Locate the cell with the specified text and output its [x, y] center coordinate. 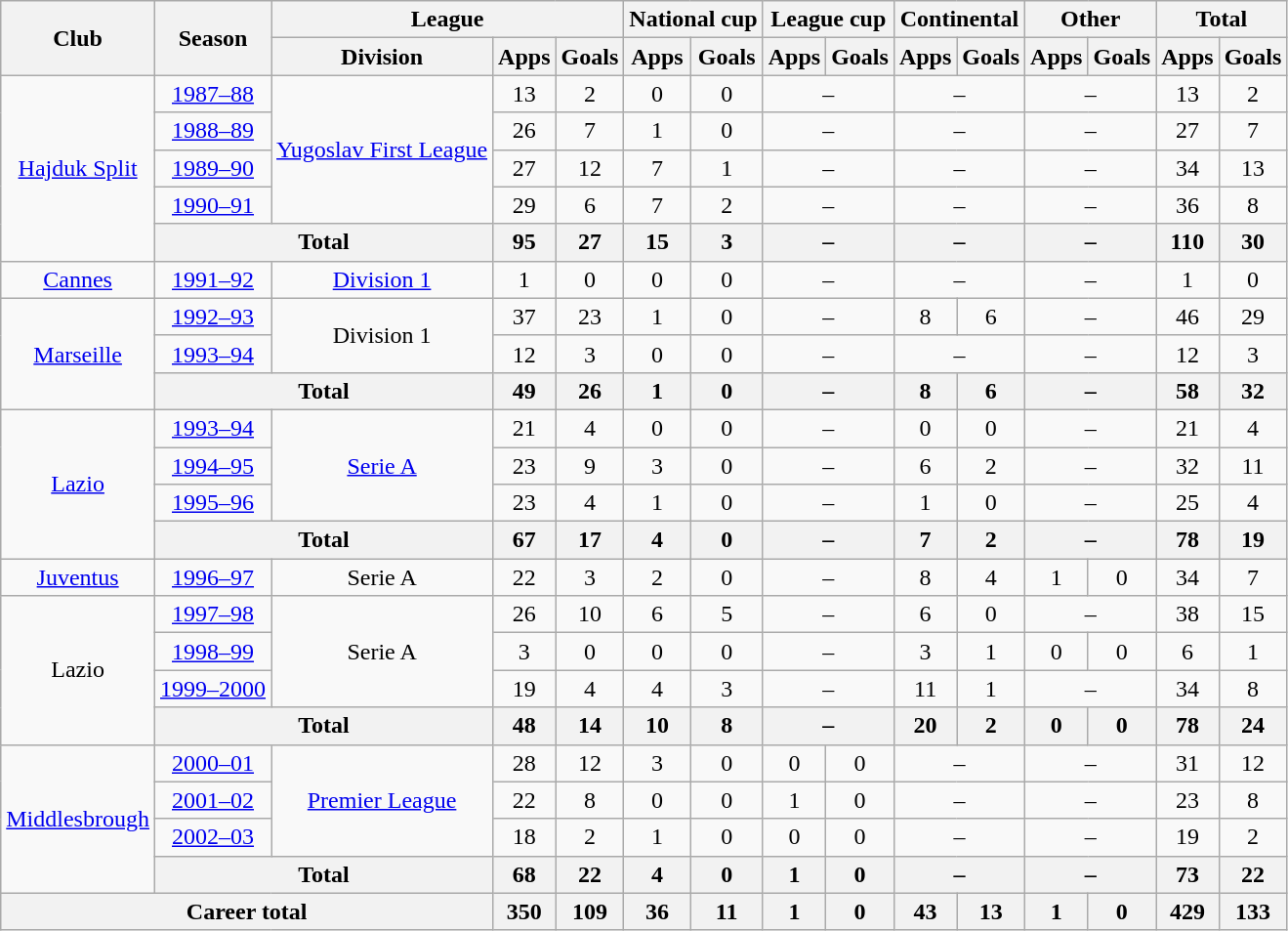
95 [524, 242]
17 [590, 540]
46 [1187, 317]
14 [590, 726]
1997–98 [213, 614]
25 [1187, 503]
1994–95 [213, 466]
1992–93 [213, 317]
Division [383, 57]
30 [1253, 242]
73 [1187, 874]
1998–99 [213, 652]
350 [524, 911]
109 [590, 911]
18 [524, 837]
20 [925, 726]
1988–89 [213, 131]
Middlesbrough [78, 819]
5 [727, 614]
1990–91 [213, 205]
2000–01 [213, 763]
133 [1253, 911]
49 [524, 391]
Marseille [78, 354]
110 [1187, 242]
1987–88 [213, 94]
1995–96 [213, 503]
68 [524, 874]
43 [925, 911]
Club [78, 38]
National cup [693, 20]
Season [213, 38]
1999–2000 [213, 689]
1991–92 [213, 279]
1989–90 [213, 168]
Yugoslav First League [383, 149]
1996–97 [213, 577]
League cup [828, 20]
429 [1187, 911]
37 [524, 317]
24 [1253, 726]
28 [524, 763]
Other [1091, 20]
Career total [247, 911]
9 [590, 466]
Hajduk Split [78, 168]
League [447, 20]
48 [524, 726]
58 [1187, 391]
Juventus [78, 577]
2002–03 [213, 837]
Cannes [78, 279]
Continental [959, 20]
2001–02 [213, 800]
67 [524, 540]
Premier League [383, 800]
38 [1187, 614]
31 [1187, 763]
